Determine the [X, Y] coordinate at the center of the cell enclosing the given text.  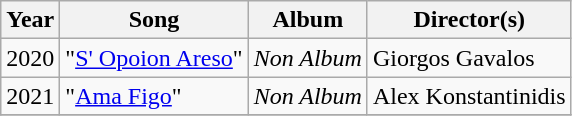
Song [154, 20]
2020 [30, 58]
"S' Opoion Areso" [154, 58]
Album [308, 20]
Director(s) [469, 20]
"Ama Figo" [154, 96]
Year [30, 20]
Alex Konstantinidis [469, 96]
2021 [30, 96]
Giorgos Gavalos [469, 58]
